Detect which cell encompasses the target text, then output its (x, y) center coordinate. 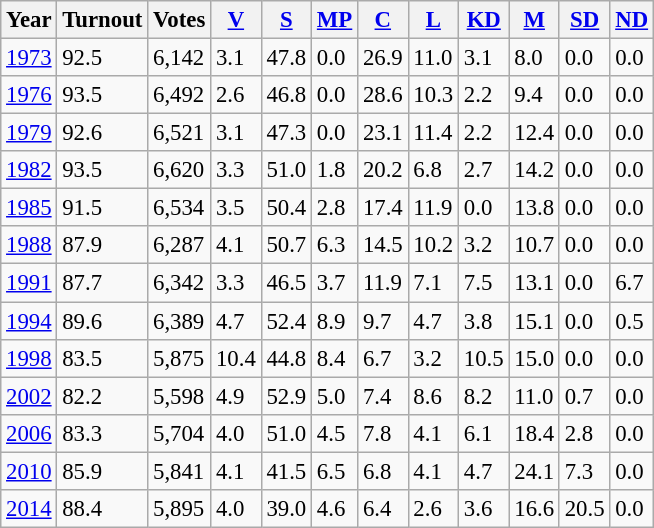
M (534, 20)
1985 (29, 208)
2002 (29, 396)
8.0 (534, 58)
0.7 (584, 396)
1976 (29, 95)
Year (29, 20)
1979 (29, 133)
10.5 (484, 358)
10.4 (236, 358)
7.5 (484, 283)
1998 (29, 358)
9.7 (383, 321)
18.4 (534, 433)
17.4 (383, 208)
S (286, 20)
ND (632, 20)
2014 (29, 509)
91.5 (102, 208)
44.8 (286, 358)
5,598 (180, 396)
83.5 (102, 358)
6,521 (180, 133)
20.5 (584, 509)
6,389 (180, 321)
41.5 (286, 471)
92.6 (102, 133)
92.5 (102, 58)
13.1 (534, 283)
47.8 (286, 58)
8.9 (335, 321)
11.4 (433, 133)
5.0 (335, 396)
6.1 (484, 433)
50.7 (286, 245)
1.8 (335, 170)
5,875 (180, 358)
Votes (180, 20)
1982 (29, 170)
7.8 (383, 433)
7.1 (433, 283)
6,534 (180, 208)
8.2 (484, 396)
3.5 (236, 208)
2010 (29, 471)
52.9 (286, 396)
6,620 (180, 170)
3.7 (335, 283)
0.5 (632, 321)
6.5 (335, 471)
14.5 (383, 245)
4.9 (236, 396)
7.3 (584, 471)
6,492 (180, 95)
10.3 (433, 95)
24.1 (534, 471)
52.4 (286, 321)
4.5 (335, 433)
MP (335, 20)
Turnout (102, 20)
5,895 (180, 509)
3.8 (484, 321)
4.6 (335, 509)
9.4 (534, 95)
13.8 (534, 208)
39.0 (286, 509)
5,841 (180, 471)
KD (484, 20)
15.1 (534, 321)
6.3 (335, 245)
87.9 (102, 245)
82.2 (102, 396)
12.4 (534, 133)
83.3 (102, 433)
1973 (29, 58)
2.7 (484, 170)
26.9 (383, 58)
6,287 (180, 245)
6.4 (383, 509)
3.6 (484, 509)
28.6 (383, 95)
8.4 (335, 358)
SD (584, 20)
89.6 (102, 321)
15.0 (534, 358)
16.6 (534, 509)
46.5 (286, 283)
46.8 (286, 95)
L (433, 20)
87.7 (102, 283)
10.7 (534, 245)
88.4 (102, 509)
6,142 (180, 58)
1994 (29, 321)
7.4 (383, 396)
1991 (29, 283)
14.2 (534, 170)
20.2 (383, 170)
8.6 (433, 396)
47.3 (286, 133)
23.1 (383, 133)
50.4 (286, 208)
V (236, 20)
C (383, 20)
10.2 (433, 245)
6,342 (180, 283)
5,704 (180, 433)
1988 (29, 245)
2006 (29, 433)
85.9 (102, 471)
